Find where the given text appears and provide that cell's center as [X, Y] coordinate. 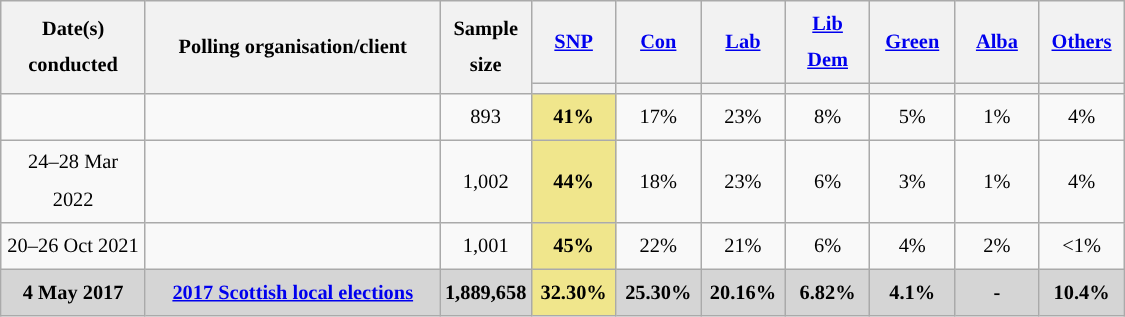
893 [486, 116]
4.1% [912, 292]
45% [574, 245]
10.4% [1082, 292]
21% [744, 245]
Green [912, 42]
Others [1082, 42]
17% [658, 116]
8% [828, 116]
Lib Dem [828, 42]
- [998, 292]
Lab [744, 42]
22% [658, 245]
20–26 Oct 2021 [74, 245]
1,889,658 [486, 292]
Polling organisation/client [292, 46]
1,001 [486, 245]
Con [658, 42]
6.82% [828, 292]
3% [912, 180]
32.30% [574, 292]
Date(s) conducted [74, 46]
Alba [998, 42]
25.30% [658, 292]
44% [574, 180]
2017 Scottish local elections [292, 292]
1,002 [486, 180]
24–28 Mar 2022 [74, 180]
20.16% [744, 292]
2% [998, 245]
4 May 2017 [74, 292]
SNP [574, 42]
Sample size [486, 46]
41% [574, 116]
<1% [1082, 245]
18% [658, 180]
5% [912, 116]
